Provide the (x, y) coordinate of the cell's center where the given text is located.  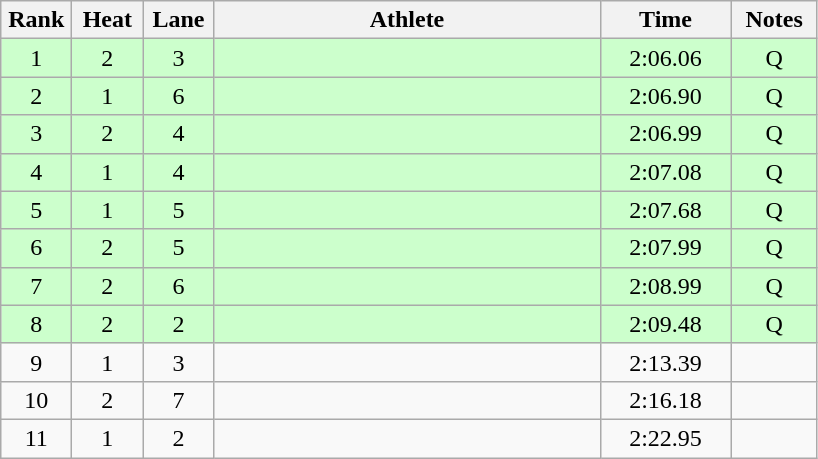
9 (36, 362)
2:22.95 (666, 438)
2:06.06 (666, 58)
8 (36, 324)
2:06.99 (666, 134)
2:07.99 (666, 248)
Heat (108, 20)
2:08.99 (666, 286)
2:16.18 (666, 400)
10 (36, 400)
Lane (178, 20)
2:06.90 (666, 96)
Notes (774, 20)
Rank (36, 20)
11 (36, 438)
2:07.08 (666, 172)
2:07.68 (666, 210)
2:09.48 (666, 324)
Athlete (407, 20)
Time (666, 20)
2:13.39 (666, 362)
